Locate the cell with the specified text and output its [X, Y] center coordinate. 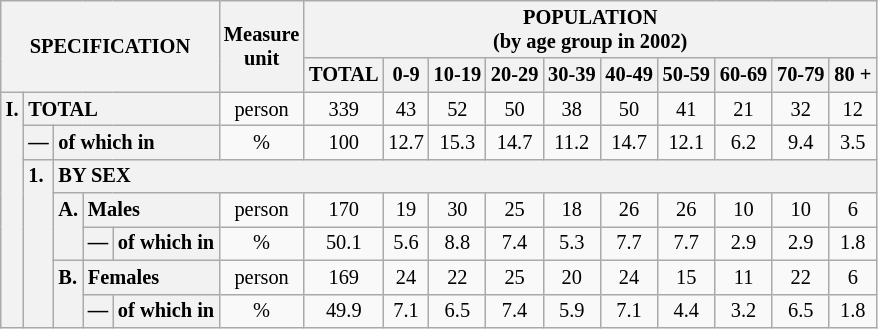
1. [38, 243]
18 [572, 210]
Measure unit [262, 46]
19 [406, 210]
49.9 [344, 311]
70-79 [800, 75]
41 [686, 109]
10-19 [458, 75]
30 [458, 210]
9.4 [800, 142]
30-39 [572, 75]
50-59 [686, 75]
0-9 [406, 75]
11 [744, 277]
3.5 [852, 142]
20-29 [514, 75]
170 [344, 210]
12 [852, 109]
5.9 [572, 311]
Males [151, 210]
12.1 [686, 142]
BY SEX [466, 176]
43 [406, 109]
38 [572, 109]
4.4 [686, 311]
50.1 [344, 243]
I. [12, 210]
6.2 [744, 142]
40-49 [628, 75]
15 [686, 277]
15.3 [458, 142]
B. [68, 294]
339 [344, 109]
52 [458, 109]
Females [151, 277]
POPULATION (by age group in 2002) [590, 29]
21 [744, 109]
32 [800, 109]
100 [344, 142]
20 [572, 277]
A. [68, 226]
80 + [852, 75]
3.2 [744, 311]
60-69 [744, 75]
5.3 [572, 243]
12.7 [406, 142]
169 [344, 277]
11.2 [572, 142]
SPECIFICATION [110, 46]
5.6 [406, 243]
8.8 [458, 243]
